Provide the (x, y) coordinate of the cell's center where the given text is located.  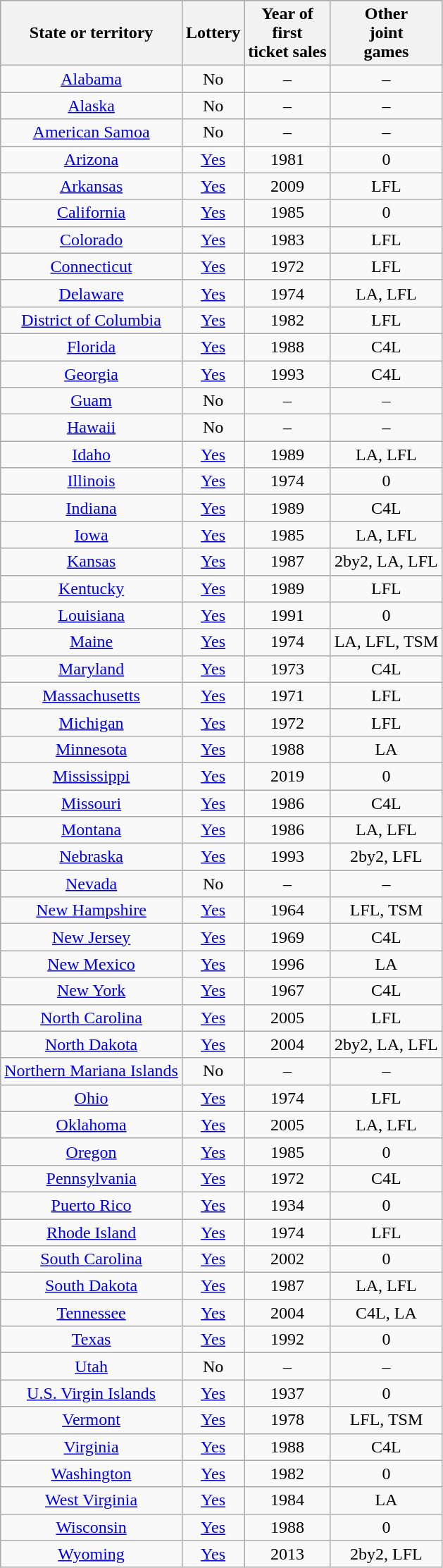
1973 (287, 669)
North Dakota (92, 1044)
Kentucky (92, 588)
2013 (287, 1554)
2002 (287, 1259)
Ohio (92, 1098)
1991 (287, 615)
North Carolina (92, 1018)
Northern Mariana Islands (92, 1071)
1937 (287, 1393)
Oklahoma (92, 1125)
1934 (287, 1205)
South Dakota (92, 1286)
Arkansas (92, 186)
Missouri (92, 803)
New Mexico (92, 964)
Massachusetts (92, 696)
Otherjointgames (386, 33)
Vermont (92, 1420)
Virginia (92, 1447)
U.S. Virgin Islands (92, 1393)
Hawaii (92, 428)
Texas (92, 1340)
1983 (287, 240)
Florida (92, 347)
Rhode Island (92, 1233)
New Jersey (92, 937)
State or territory (92, 33)
2009 (287, 186)
Nevada (92, 884)
Alaska (92, 106)
Alabama (92, 79)
West Virginia (92, 1500)
1978 (287, 1420)
Idaho (92, 455)
Delaware (92, 293)
Michigan (92, 722)
Oregon (92, 1152)
Connecticut (92, 266)
Colorado (92, 240)
Maine (92, 642)
Year offirstticket sales (287, 33)
Utah (92, 1366)
1969 (287, 937)
Iowa (92, 535)
1981 (287, 159)
South Carolina (92, 1259)
Wisconsin (92, 1527)
Wyoming (92, 1554)
1992 (287, 1340)
New Hampshire (92, 910)
1967 (287, 991)
Tennessee (92, 1313)
1964 (287, 910)
Mississippi (92, 776)
Washington (92, 1474)
Arizona (92, 159)
District of Columbia (92, 320)
1984 (287, 1500)
Indiana (92, 508)
Pennsylvania (92, 1178)
LA, LFL, TSM (386, 642)
Montana (92, 830)
1996 (287, 964)
Puerto Rico (92, 1205)
Illinois (92, 481)
Kansas (92, 562)
New York (92, 991)
Nebraska (92, 857)
2019 (287, 776)
Guam (92, 401)
C4L, LA (386, 1313)
1971 (287, 696)
American Samoa (92, 132)
Georgia (92, 374)
Minnesota (92, 749)
Louisiana (92, 615)
Lottery (213, 33)
California (92, 213)
Maryland (92, 669)
